Find where the given text appears and provide that cell's center as (X, Y) coordinate. 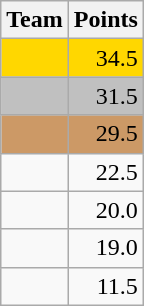
31.5 (106, 96)
Points (106, 20)
Team (35, 20)
11.5 (106, 286)
22.5 (106, 172)
29.5 (106, 134)
20.0 (106, 210)
34.5 (106, 58)
19.0 (106, 248)
